Output the [x, y] coordinate of the center of the cell containing the given text.  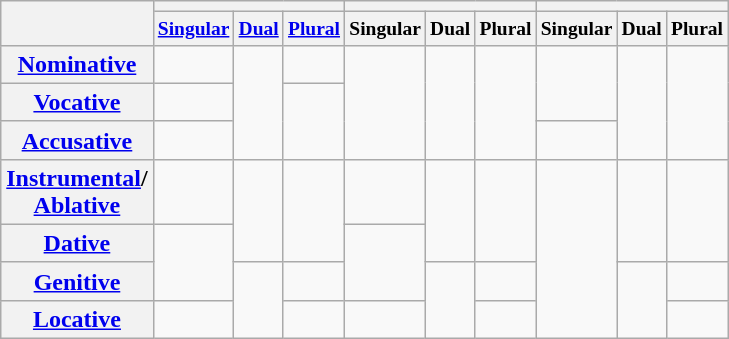
Nominative [77, 64]
Locative [77, 319]
Instrumental/Ablative [77, 192]
Dative [77, 243]
Accusative [77, 140]
Vocative [77, 102]
Genitive [77, 281]
